Output the (x, y) coordinate of the center of the cell containing the given text.  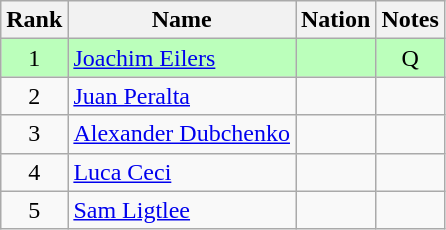
Nation (336, 20)
Rank (34, 20)
Sam Ligtlee (182, 210)
Alexander Dubchenko (182, 134)
Notes (410, 20)
3 (34, 134)
Luca Ceci (182, 172)
4 (34, 172)
1 (34, 58)
Juan Peralta (182, 96)
5 (34, 210)
Q (410, 58)
Joachim Eilers (182, 58)
Name (182, 20)
2 (34, 96)
